Find where the given text appears and provide that cell's center as (x, y) coordinate. 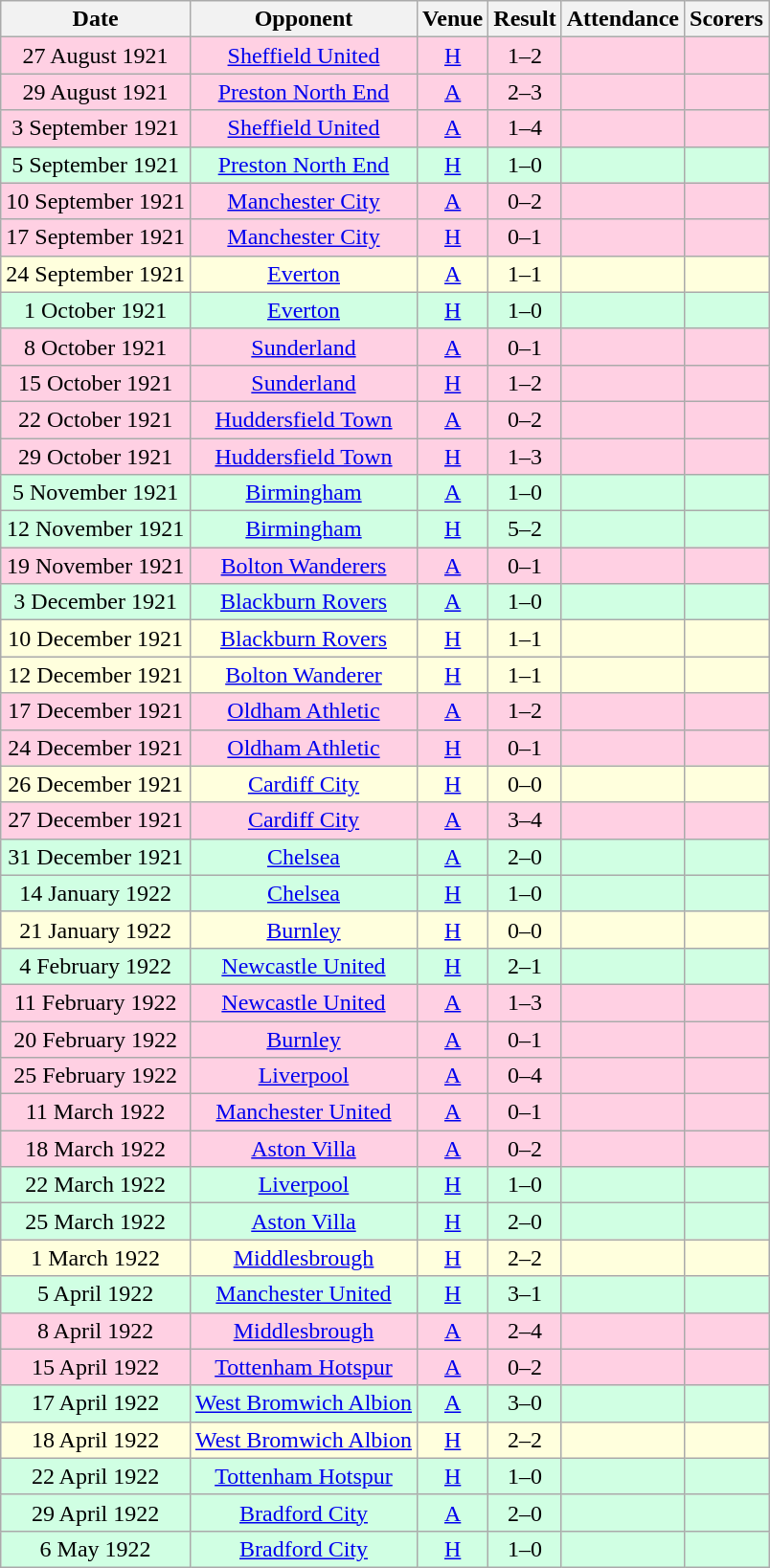
18 April 1922 (96, 1440)
0–4 (525, 1076)
1 October 1921 (96, 310)
1–4 (525, 128)
27 December 1921 (96, 820)
5–2 (525, 529)
12 November 1921 (96, 529)
25 March 1922 (96, 1221)
6 May 1922 (96, 1549)
20 February 1922 (96, 1039)
29 October 1921 (96, 457)
5 September 1921 (96, 165)
22 March 1922 (96, 1185)
21 January 1922 (96, 930)
Date (96, 19)
14 January 1922 (96, 893)
Bolton Wanderers (303, 566)
4 February 1922 (96, 966)
Attendance (623, 19)
8 October 1921 (96, 347)
17 September 1921 (96, 237)
2–4 (525, 1331)
3 September 1921 (96, 128)
2–3 (525, 92)
12 December 1921 (96, 675)
5 November 1921 (96, 493)
3 December 1921 (96, 602)
10 September 1921 (96, 201)
3–4 (525, 820)
2–1 (525, 966)
31 December 1921 (96, 857)
15 October 1921 (96, 383)
22 October 1921 (96, 419)
24 December 1921 (96, 748)
15 April 1922 (96, 1367)
17 December 1921 (96, 711)
26 December 1921 (96, 784)
3–0 (525, 1403)
11 March 1922 (96, 1112)
Opponent (303, 19)
22 April 1922 (96, 1476)
17 April 1922 (96, 1403)
5 April 1922 (96, 1294)
27 August 1921 (96, 56)
8 April 1922 (96, 1331)
1 March 1922 (96, 1258)
25 February 1922 (96, 1076)
Bolton Wanderer (303, 675)
29 August 1921 (96, 92)
Result (525, 19)
29 April 1922 (96, 1512)
3–1 (525, 1294)
24 September 1921 (96, 274)
10 December 1921 (96, 638)
11 February 1922 (96, 1002)
Scorers (727, 19)
18 March 1922 (96, 1149)
Venue (453, 19)
19 November 1921 (96, 566)
